Search for the cell housing the specified text and yield its (x, y) center coordinate. 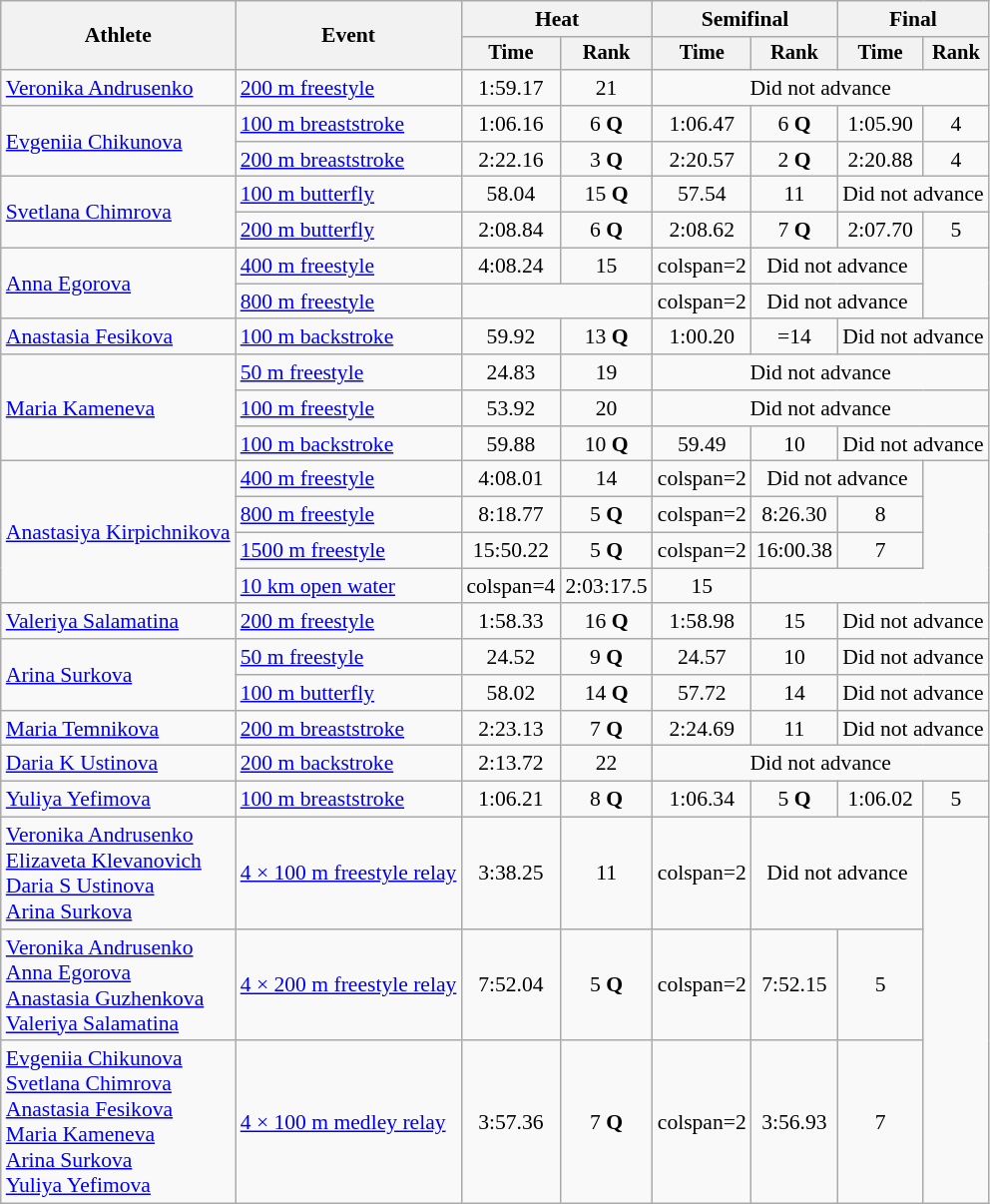
Anna Egorova (118, 284)
59.49 (703, 444)
7:52.04 (511, 985)
1:06.34 (703, 800)
3:56.93 (794, 1122)
15 Q (606, 195)
colspan=4 (511, 586)
1:05.90 (880, 124)
100 m freestyle (349, 408)
2:13.72 (511, 764)
2:24.69 (703, 729)
2:08.62 (703, 231)
59.88 (511, 444)
Svetlana Chimrova (118, 212)
Heat (557, 19)
Maria Temnikova (118, 729)
10 Q (606, 444)
Daria K Ustinova (118, 764)
9 Q (606, 657)
2 Q (794, 160)
Valeriya Salamatina (118, 622)
13 Q (606, 337)
Event (349, 36)
19 (606, 372)
59.92 (511, 337)
2:03:17.5 (606, 586)
2:20.88 (880, 160)
53.92 (511, 408)
1:06.02 (880, 800)
1:06.47 (703, 124)
Evgeniia ChikunovaSvetlana ChimrovaAnastasia FesikovaMaria KamenevaArina SurkovaYuliya Yefimova (118, 1122)
57.72 (703, 693)
2:20.57 (703, 160)
1:00.20 (703, 337)
3:57.36 (511, 1122)
2:08.84 (511, 231)
Arina Surkova (118, 675)
Veronika Andrusenko (118, 88)
Final (913, 19)
57.54 (703, 195)
10 km open water (349, 586)
21 (606, 88)
Evgeniia Chikunova (118, 142)
16 Q (606, 622)
Maria Kameneva (118, 407)
=14 (794, 337)
Anastasiya Kirpichnikova (118, 532)
Yuliya Yefimova (118, 800)
1:58.98 (703, 622)
22 (606, 764)
2:07.70 (880, 231)
8:26.30 (794, 515)
58.02 (511, 693)
4 × 200 m freestyle relay (349, 985)
15:50.22 (511, 551)
4 × 100 m medley relay (349, 1122)
1500 m freestyle (349, 551)
8 (880, 515)
8 Q (606, 800)
1:59.17 (511, 88)
4:08.24 (511, 267)
Anastasia Fesikova (118, 337)
Veronika AndrusenkoAnna EgorovaAnastasia GuzhenkovaValeriya Salamatina (118, 985)
14 Q (606, 693)
8:18.77 (511, 515)
1:06.16 (511, 124)
2:23.13 (511, 729)
200 m backstroke (349, 764)
24.52 (511, 657)
Athlete (118, 36)
7:52.15 (794, 985)
24.57 (703, 657)
58.04 (511, 195)
24.83 (511, 372)
200 m butterfly (349, 231)
Veronika AndrusenkoElizaveta KlevanovichDaria S UstinovaArina Surkova (118, 874)
4:08.01 (511, 479)
20 (606, 408)
1:58.33 (511, 622)
Semifinal (744, 19)
16:00.38 (794, 551)
3:38.25 (511, 874)
2:22.16 (511, 160)
4 × 100 m freestyle relay (349, 874)
1:06.21 (511, 800)
3 Q (606, 160)
